Extract the [x, y] coordinate from the center of the cell holding the provided text.  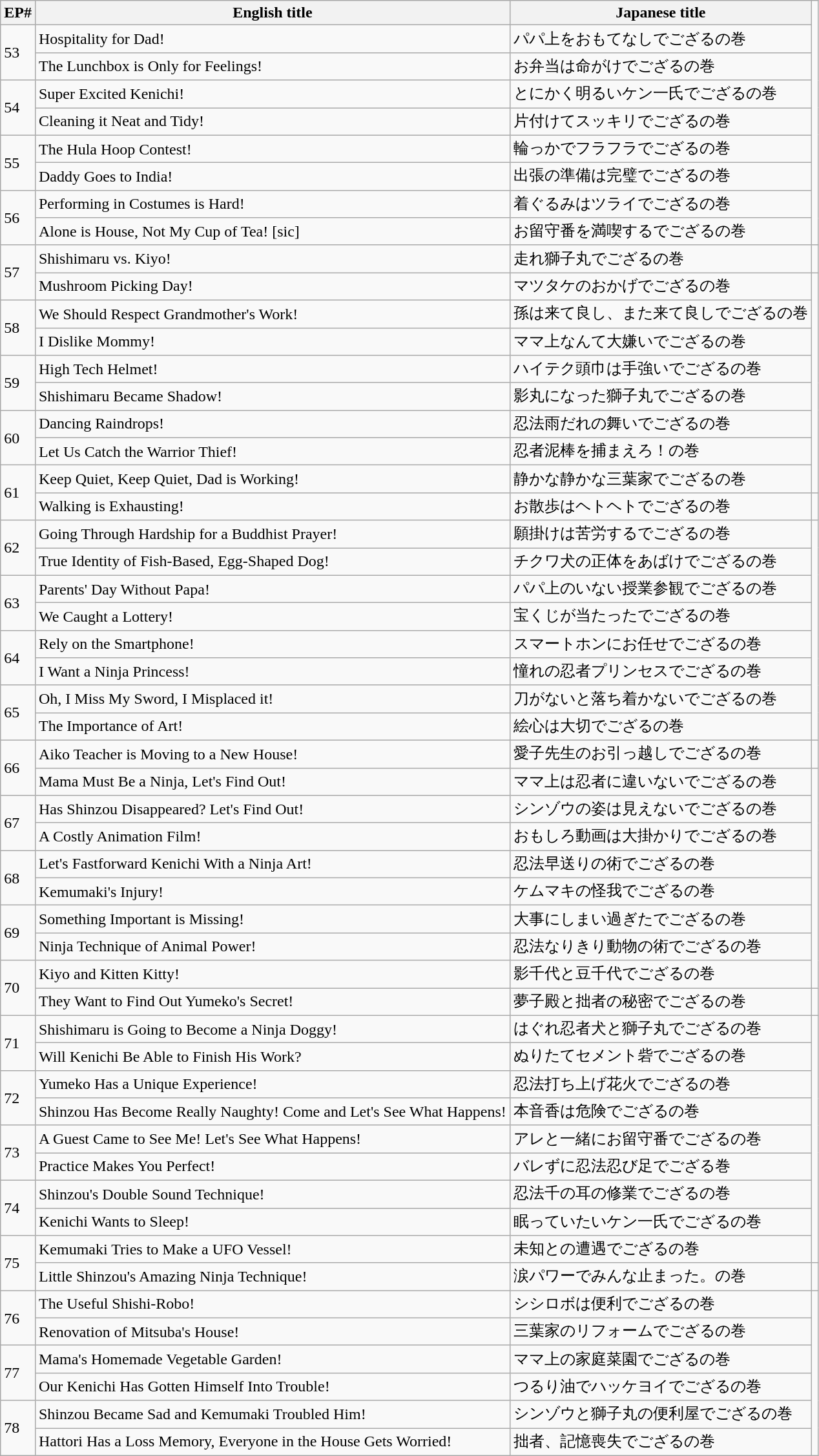
眠っていたいケン一氏でござるの巻 [660, 1221]
Performing in Costumes is Hard! [273, 204]
70 [18, 987]
Super Excited Kenichi! [273, 94]
ハイテク頭巾は手強いでござるの巻 [660, 370]
66 [18, 768]
76 [18, 1318]
67 [18, 823]
60 [18, 438]
未知との遭遇でござるの巻 [660, 1250]
75 [18, 1263]
True Identity of Fish-Based, Egg-Shaped Dog! [273, 562]
The Useful Shishi-Robo! [273, 1304]
影千代と豆千代でござるの巻 [660, 975]
パパ上をおもてなしでござるの巻 [660, 39]
忍法早送りの術でござるの巻 [660, 865]
54 [18, 107]
They Want to Find Out Yumeko's Secret! [273, 1002]
お留守番を満喫するでござるの巻 [660, 231]
Walking is Exhausting! [273, 507]
孫は来て良し、また来て良しでござるの巻 [660, 314]
ママ上の家庭菜園でござるの巻 [660, 1360]
チクワ犬の正体をあばけでござるの巻 [660, 562]
Daddy Goes to India! [273, 177]
65 [18, 712]
63 [18, 602]
Going Through Hardship for a Buddhist Prayer! [273, 534]
拙者、記憶喪失でござるの巻 [660, 1442]
Keep Quiet, Keep Quiet, Dad is Working! [273, 480]
宝くじが当たったでござるの巻 [660, 617]
つるり油でハッケヨイでござるの巻 [660, 1387]
78 [18, 1428]
バレずに忍法忍び足でござる巻 [660, 1167]
Oh, I Miss My Sword, I Misplaced it! [273, 699]
ママ上は忍者に違いないでござるの巻 [660, 782]
Japanese title [660, 13]
本音香は危険でござるの巻 [660, 1112]
スマートホンにお任せでござるの巻 [660, 644]
Mushroom Picking Day! [273, 287]
忍者泥棒を捕まえろ！の巻 [660, 451]
走れ獅子丸でござるの巻 [660, 258]
EP# [18, 13]
出張の準備は完璧でござるの巻 [660, 177]
Something Important is Missing! [273, 919]
High Tech Helmet! [273, 370]
忍法雨だれの舞いでござるの巻 [660, 424]
We Caught a Lottery! [273, 617]
Hattori Has a Loss Memory, Everyone in the House Gets Worried! [273, 1442]
English title [273, 13]
Has Shinzou Disappeared? Let's Find Out! [273, 809]
We Should Respect Grandmother's Work! [273, 314]
Alone is House, Not My Cup of Tea! [sic] [273, 231]
Rely on the Smartphone! [273, 644]
72 [18, 1097]
願掛けは苦労するでござるの巻 [660, 534]
Our Kenichi Has Gotten Himself Into Trouble! [273, 1387]
Kenichi Wants to Sleep! [273, 1221]
Let's Fastforward Kenichi With a Ninja Art! [273, 865]
涙パワーでみんな止まった。の巻 [660, 1277]
刀がないと落ち着かないでござるの巻 [660, 699]
絵心は大切でござるの巻 [660, 726]
憧れの忍者プリンセスでござるの巻 [660, 672]
Practice Makes You Perfect! [273, 1167]
71 [18, 1043]
おもしろ動画は大掛かりでござるの巻 [660, 836]
大事にしまい過ぎたでござるの巻 [660, 919]
Shinzou Became Sad and Kemumaki Troubled Him! [273, 1414]
77 [18, 1373]
56 [18, 217]
シンゾウの姿は見えないでござるの巻 [660, 809]
53 [18, 53]
ママ上なんて大嫌いでござるの巻 [660, 341]
忍法打ち上げ花火でござるの巻 [660, 1084]
57 [18, 273]
忍法千の耳の修業でござるの巻 [660, 1194]
影丸になった獅子丸でござるの巻 [660, 397]
ケムマキの怪我でござるの巻 [660, 892]
Mama Must Be a Ninja, Let's Find Out! [273, 782]
静かな静かな三葉家でござるの巻 [660, 480]
55 [18, 163]
Shishimaru Became Shadow! [273, 397]
69 [18, 933]
夢子殿と拙者の秘密でござるの巻 [660, 1002]
Let Us Catch the Warrior Thief! [273, 451]
The Importance of Art! [273, 726]
Shinzou's Double Sound Technique! [273, 1194]
三葉家のリフォームでござるの巻 [660, 1331]
62 [18, 548]
Parents' Day Without Papa! [273, 589]
58 [18, 327]
Yumeko Has a Unique Experience! [273, 1084]
A Costly Animation Film! [273, 836]
59 [18, 383]
パパ上のいない授業参観でござるの巻 [660, 589]
はぐれ忍者犬と獅子丸でござるの巻 [660, 1029]
The Lunchbox is Only for Feelings! [273, 66]
Renovation of Mitsuba's House! [273, 1331]
とにかく明るいケン一氏でござるの巻 [660, 94]
64 [18, 658]
愛子先生のお引っ越しでござるの巻 [660, 754]
シシロボは便利でござるの巻 [660, 1304]
Shinzou Has Become Really Naughty! Come and Let's See What Happens! [273, 1112]
着ぐるみはツライでござるの巻 [660, 204]
A Guest Came to See Me! Let's See What Happens! [273, 1139]
Kemumaki Tries to Make a UFO Vessel! [273, 1250]
忍法なりきり動物の術でござるの巻 [660, 946]
Kiyo and Kitten Kitty! [273, 975]
お散歩はヘトヘトでござるの巻 [660, 507]
アレと一緒にお留守番でござるの巻 [660, 1139]
Shishimaru vs. Kiyo! [273, 258]
74 [18, 1207]
ぬりたてセメント砦でござるの巻 [660, 1057]
Kemumaki's Injury! [273, 892]
I Dislike Mommy! [273, 341]
シンゾウと獅子丸の便利屋でござるの巻 [660, 1414]
Cleaning it Neat and Tidy! [273, 121]
Shishimaru is Going to Become a Ninja Doggy! [273, 1029]
Mama's Homemade Vegetable Garden! [273, 1360]
61 [18, 492]
Aiko Teacher is Moving to a New House! [273, 754]
片付けてスッキリでござるの巻 [660, 121]
Will Kenichi Be Able to Finish His Work? [273, 1057]
73 [18, 1153]
お弁当は命がけでござるの巻 [660, 66]
輪っかでフラフラでござるの巻 [660, 149]
Little Shinzou's Amazing Ninja Technique! [273, 1277]
Ninja Technique of Animal Power! [273, 946]
Dancing Raindrops! [273, 424]
I Want a Ninja Princess! [273, 672]
68 [18, 878]
マツタケのおかげでござるの巻 [660, 287]
The Hula Hoop Contest! [273, 149]
Hospitality for Dad! [273, 39]
